Output the (X, Y) coordinate of the center of the cell containing the given text.  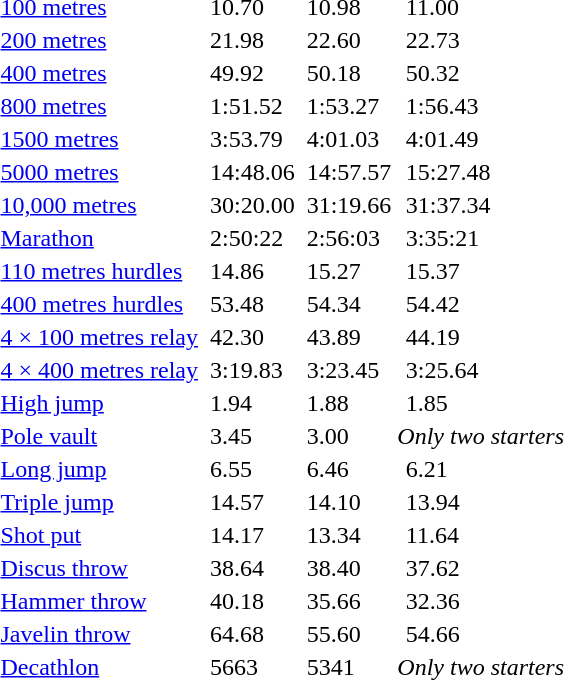
3.00 (349, 436)
2:56:03 (349, 238)
14.17 (252, 535)
14:57.57 (349, 172)
38.64 (252, 568)
54.34 (349, 304)
6.55 (252, 469)
55.60 (349, 634)
31:19.66 (349, 205)
42.30 (252, 337)
49.92 (252, 73)
21.98 (252, 40)
14:48.06 (252, 172)
22.60 (349, 40)
2:50:22 (252, 238)
3.45 (252, 436)
1:53.27 (349, 106)
14.57 (252, 502)
3:19.83 (252, 370)
43.89 (349, 337)
3:53.79 (252, 139)
50.18 (349, 73)
40.18 (252, 601)
1:51.52 (252, 106)
15.27 (349, 271)
14.10 (349, 502)
35.66 (349, 601)
1.88 (349, 403)
38.40 (349, 568)
4:01.03 (349, 139)
53.48 (252, 304)
13.34 (349, 535)
64.68 (252, 634)
30:20.00 (252, 205)
6.46 (349, 469)
14.86 (252, 271)
1.94 (252, 403)
3:23.45 (349, 370)
